Scan for the cell matching the given text and deliver its [x, y] coordinate at center. 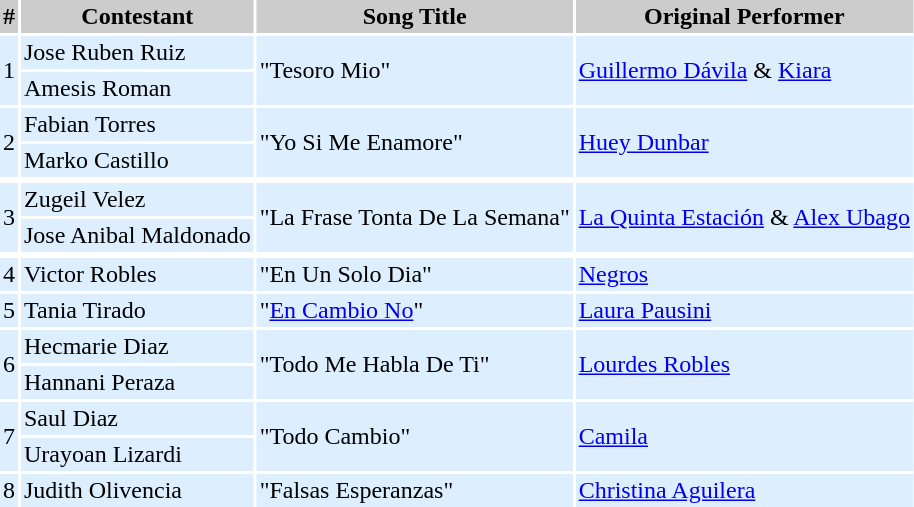
"La Frase Tonta De La Semana" [415, 218]
1 [9, 70]
Huey Dunbar [744, 142]
Negros [744, 274]
Jose Ruben Ruiz [138, 52]
"En Un Solo Dia" [415, 274]
Lourdes Robles [744, 364]
"En Cambio No" [415, 310]
"Falsas Esperanzas" [415, 490]
Amesis Roman [138, 88]
6 [9, 364]
4 [9, 274]
7 [9, 436]
La Quinta Estación & Alex Ubago [744, 218]
Fabian Torres [138, 124]
Victor Robles [138, 274]
Tania Tirado [138, 310]
"Todo Cambio" [415, 436]
Guillermo Dávila & Kiara [744, 70]
Marko Castillo [138, 160]
5 [9, 310]
8 [9, 490]
Hannani Peraza [138, 382]
Zugeil Velez [138, 200]
Laura Pausini [744, 310]
Saul Diaz [138, 418]
"Yo Si Me Enamore" [415, 142]
Song Title [415, 16]
Christina Aguilera [744, 490]
Jose Anibal Maldonado [138, 236]
Urayoan Lizardi [138, 454]
Original Performer [744, 16]
Judith Olivencia [138, 490]
"Tesoro Mio" [415, 70]
"Todo Me Habla De Ti" [415, 364]
Contestant [138, 16]
Camila [744, 436]
3 [9, 218]
Hecmarie Diaz [138, 346]
2 [9, 142]
# [9, 16]
